For the text-containing cell, return its midpoint in [X, Y] coordinate format. 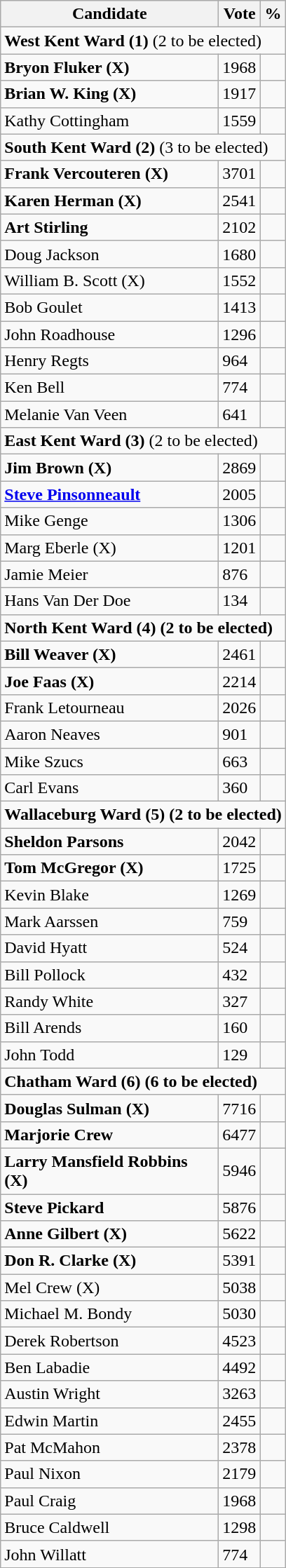
Randy White [109, 1001]
Sheldon Parsons [109, 842]
Aaron Neaves [109, 734]
7716 [240, 1108]
Art Stirling [109, 227]
Steve Pinsonneault [109, 494]
Paul Nixon [109, 1474]
360 [240, 788]
John Roadhouse [109, 334]
East Kent Ward (3) (2 to be elected) [143, 441]
Karen Herman (X) [109, 201]
1306 [240, 521]
160 [240, 1028]
William B. Scott (X) [109, 281]
5622 [240, 1234]
5030 [240, 1314]
3701 [240, 174]
Anne Gilbert (X) [109, 1234]
Tom McGregor (X) [109, 868]
2869 [240, 468]
Carl Evans [109, 788]
5876 [240, 1207]
1725 [240, 868]
4523 [240, 1341]
641 [240, 414]
876 [240, 574]
1201 [240, 548]
Kevin Blake [109, 895]
1917 [240, 94]
Mike Szucs [109, 761]
North Kent Ward (4) (2 to be elected) [143, 628]
Bruce Caldwell [109, 1527]
Steve Pickard [109, 1207]
Bill Weaver (X) [109, 654]
David Hyatt [109, 948]
524 [240, 948]
5038 [240, 1287]
5946 [240, 1171]
4492 [240, 1367]
Don R. Clarke (X) [109, 1261]
Mark Aarssen [109, 921]
Vote [240, 14]
John Todd [109, 1055]
Candidate [109, 14]
South Kent Ward (2) (3 to be elected) [143, 147]
Mel Crew (X) [109, 1287]
John Willatt [109, 1554]
West Kent Ward (1) (2 to be elected) [143, 41]
2102 [240, 227]
2005 [240, 494]
Brian W. King (X) [109, 94]
Doug Jackson [109, 254]
2455 [240, 1421]
% [273, 14]
Jim Brown (X) [109, 468]
5391 [240, 1261]
2541 [240, 201]
759 [240, 921]
Melanie Van Veen [109, 414]
Larry Mansfield Robbins (X) [109, 1171]
327 [240, 1001]
Bryon Fluker (X) [109, 67]
Austin Wright [109, 1394]
901 [240, 734]
Derek Robertson [109, 1341]
964 [240, 361]
Paul Craig [109, 1501]
1269 [240, 895]
663 [240, 761]
129 [240, 1055]
432 [240, 975]
Frank Vercouteren (X) [109, 174]
Ken Bell [109, 388]
Bill Arends [109, 1028]
Chatham Ward (6) (6 to be elected) [143, 1081]
Edwin Martin [109, 1421]
3263 [240, 1394]
134 [240, 601]
Marjorie Crew [109, 1135]
2179 [240, 1474]
2042 [240, 842]
Bob Goulet [109, 307]
1559 [240, 121]
Michael M. Bondy [109, 1314]
Jamie Meier [109, 574]
1552 [240, 281]
Douglas Sulman (X) [109, 1108]
Hans Van Der Doe [109, 601]
2026 [240, 708]
Frank Letourneau [109, 708]
1298 [240, 1527]
1413 [240, 307]
2378 [240, 1447]
6477 [240, 1135]
Wallaceburg Ward (5) (2 to be elected) [143, 815]
Henry Regts [109, 361]
Pat McMahon [109, 1447]
Marg Eberle (X) [109, 548]
1680 [240, 254]
Mike Genge [109, 521]
Kathy Cottingham [109, 121]
1296 [240, 334]
2461 [240, 654]
2214 [240, 681]
Joe Faas (X) [109, 681]
Ben Labadie [109, 1367]
Bill Pollock [109, 975]
